Scan for the cell matching the given text and deliver its (X, Y) coordinate at center. 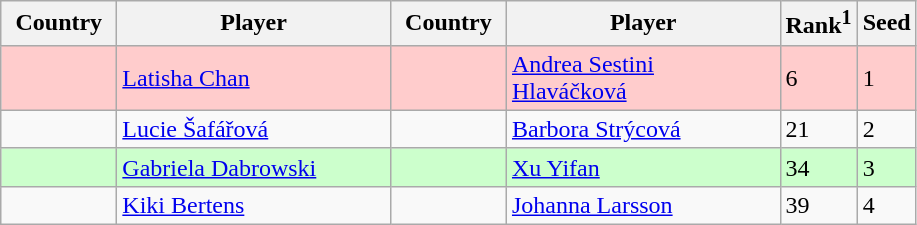
Lucie Šafářová (254, 129)
4 (886, 205)
Kiki Bertens (254, 205)
Rank1 (818, 24)
39 (818, 205)
3 (886, 167)
2 (886, 129)
Johanna Larsson (643, 205)
34 (818, 167)
Gabriela Dabrowski (254, 167)
Seed (886, 24)
1 (886, 78)
6 (818, 78)
21 (818, 129)
Latisha Chan (254, 78)
Andrea Sestini Hlaváčková (643, 78)
Xu Yifan (643, 167)
Barbora Strýcová (643, 129)
